Return [x, y] of the center of cell containing provided text 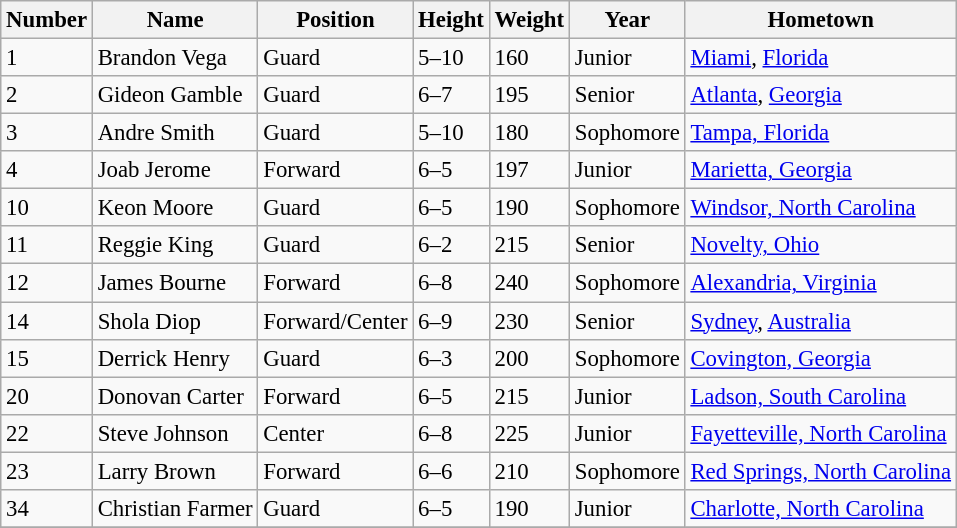
6–6 [451, 471]
Donovan Carter [175, 396]
6–9 [451, 321]
6–7 [451, 95]
Center [336, 433]
197 [529, 170]
Tampa, Florida [820, 133]
Keon Moore [175, 208]
Name [175, 20]
Christian Farmer [175, 509]
Red Springs, North Carolina [820, 471]
240 [529, 283]
Larry Brown [175, 471]
Marietta, Georgia [820, 170]
200 [529, 358]
23 [47, 471]
10 [47, 208]
1 [47, 58]
Derrick Henry [175, 358]
Brandon Vega [175, 58]
Height [451, 20]
Reggie King [175, 245]
Novelty, Ohio [820, 245]
Miami, Florida [820, 58]
20 [47, 396]
Sydney, Australia [820, 321]
210 [529, 471]
230 [529, 321]
160 [529, 58]
Gideon Gamble [175, 95]
Hometown [820, 20]
Alexandria, Virginia [820, 283]
15 [47, 358]
Shola Diop [175, 321]
12 [47, 283]
2 [47, 95]
14 [47, 321]
Steve Johnson [175, 433]
Andre Smith [175, 133]
Joab Jerome [175, 170]
Ladson, South Carolina [820, 396]
Covington, Georgia [820, 358]
11 [47, 245]
22 [47, 433]
6–3 [451, 358]
3 [47, 133]
Position [336, 20]
Charlotte, North Carolina [820, 509]
Year [627, 20]
6–2 [451, 245]
Fayetteville, North Carolina [820, 433]
34 [47, 509]
Number [47, 20]
Forward/Center [336, 321]
Weight [529, 20]
225 [529, 433]
4 [47, 170]
James Bourne [175, 283]
Atlanta, Georgia [820, 95]
195 [529, 95]
Windsor, North Carolina [820, 208]
180 [529, 133]
